For the text-containing cell, return its midpoint in [x, y] coordinate format. 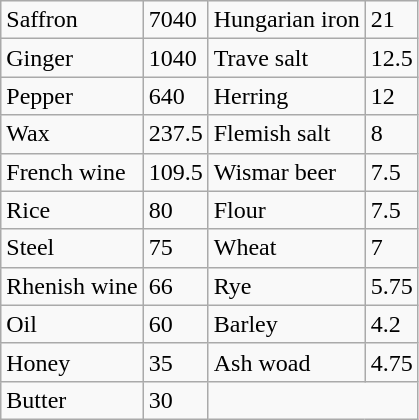
Saffron [72, 20]
Honey [72, 362]
8 [392, 134]
Oil [72, 324]
640 [176, 96]
Ash woad [286, 362]
Wax [72, 134]
Flour [286, 210]
Butter [72, 400]
Wismar beer [286, 172]
Rye [286, 286]
Flemish salt [286, 134]
75 [176, 248]
35 [176, 362]
30 [176, 400]
Steel [72, 248]
Trave salt [286, 58]
21 [392, 20]
1040 [176, 58]
66 [176, 286]
80 [176, 210]
Pepper [72, 96]
12.5 [392, 58]
12 [392, 96]
4.2 [392, 324]
French wine [72, 172]
Hungarian iron [286, 20]
5.75 [392, 286]
237.5 [176, 134]
4.75 [392, 362]
Rhenish wine [72, 286]
7 [392, 248]
7040 [176, 20]
Barley [286, 324]
Wheat [286, 248]
Herring [286, 96]
Rice [72, 210]
Ginger [72, 58]
109.5 [176, 172]
60 [176, 324]
